Output the [x, y] coordinate of the center of the cell containing the given text.  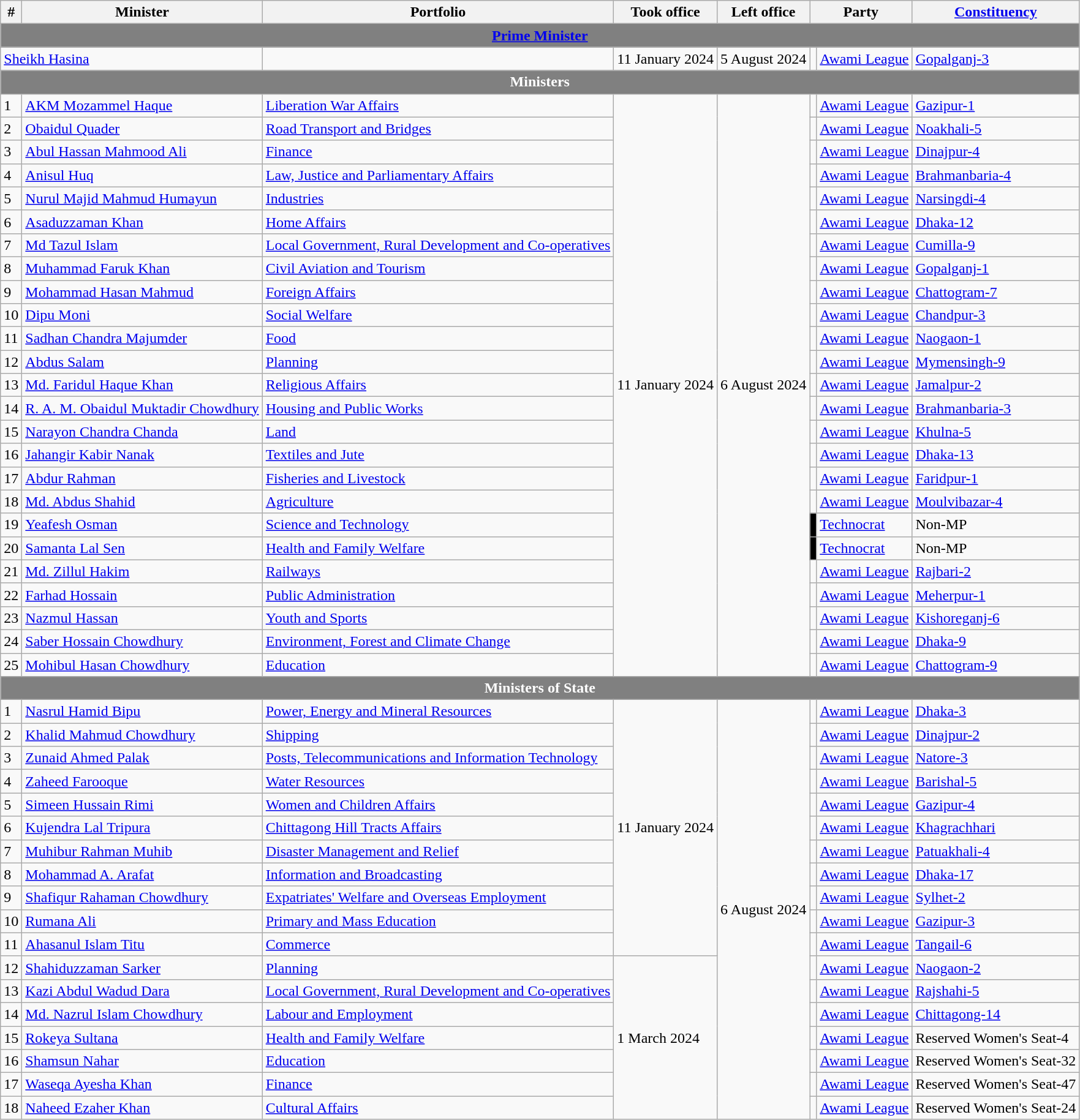
25 [11, 664]
Natore-3 [996, 758]
Public Administration [438, 595]
Dinajpur-2 [996, 735]
Dinajpur-4 [996, 152]
Chittagong-14 [996, 1014]
Muhibur Rahman Muhib [142, 851]
Mohammad A. Arafat [142, 874]
Kishoreganj-6 [996, 618]
Kujendra Lal Tripura [142, 828]
Dhaka-3 [996, 712]
Commerce [438, 944]
Liberation War Affairs [438, 105]
Agriculture [438, 502]
Ahasanul Islam Titu [142, 944]
Prime Minister [540, 36]
Portfolio [438, 12]
Md Tazul Islam [142, 245]
Gopalganj-3 [996, 59]
Shafiqur Rahaman Chowdhury [142, 898]
Rajbari-2 [996, 571]
Dhaka-9 [996, 641]
Gopalganj-1 [996, 268]
Ministers of State [540, 688]
Gazipur-4 [996, 805]
Minister [142, 12]
Information and Broadcasting [438, 874]
AKM Mozammel Haque [142, 105]
Mohammad Hasan Mahmud [142, 292]
# [11, 12]
Railways [438, 571]
Md. Faridul Haque Khan [142, 385]
Naheed Ezaher Khan [142, 1108]
Reserved Women's Seat-24 [996, 1108]
24 [11, 641]
Tangail-6 [996, 944]
Cultural Affairs [438, 1108]
Samanta Lal Sen [142, 548]
Md. Nazrul Islam Chowdhury [142, 1014]
Rumana Ali [142, 921]
Industries [438, 198]
Chattogram-7 [996, 292]
Khulna-5 [996, 432]
Labour and Employment [438, 1014]
Women and Children Affairs [438, 805]
Yeafesh Osman [142, 525]
Party [861, 12]
Chandpur-3 [996, 315]
Gazipur-3 [996, 921]
21 [11, 571]
Muhammad Faruk Khan [142, 268]
Science and Technology [438, 525]
23 [11, 618]
Abul Hassan Mahmood Ali [142, 152]
Disaster Management and Relief [438, 851]
Saber Hossain Chowdhury [142, 641]
Housing and Public Works [438, 408]
Dipu Moni [142, 315]
Took office [665, 12]
Left office [763, 12]
5 August 2024 [763, 59]
Faridpur-1 [996, 478]
Dhaka-13 [996, 455]
Road Transport and Bridges [438, 129]
Kazi Abdul Wadud Dara [142, 991]
Brahmanbaria-3 [996, 408]
22 [11, 595]
Obaidul Quader [142, 129]
Shamsun Nahar [142, 1061]
Land [438, 432]
Md. Abdus Shahid [142, 502]
Mymensingh-9 [996, 362]
Meherpur-1 [996, 595]
Simeen Hussain Rimi [142, 805]
Social Welfare [438, 315]
Foreign Affairs [438, 292]
Dhaka-17 [996, 874]
Narsingdi-4 [996, 198]
Fisheries and Livestock [438, 478]
Nazmul Hassan [142, 618]
Ministers [540, 82]
Reserved Women's Seat-4 [996, 1038]
Textiles and Jute [438, 455]
Reserved Women's Seat-47 [996, 1084]
Nasrul Hamid Bipu [142, 712]
Barishal-5 [996, 781]
Home Affairs [438, 222]
Noakhali-5 [996, 129]
Zaheed Farooque [142, 781]
Abdur Rahman [142, 478]
Constituency [996, 12]
Patuakhali-4 [996, 851]
Cumilla-9 [996, 245]
Dhaka-12 [996, 222]
Law, Justice and Parliamentary Affairs [438, 175]
Water Resources [438, 781]
1 March 2024 [665, 1037]
Shahiduzzaman Sarker [142, 968]
Khalid Mahmud Chowdhury [142, 735]
Sheikh Hasina [131, 59]
Environment, Forest and Climate Change [438, 641]
Religious Affairs [438, 385]
Primary and Mass Education [438, 921]
Youth and Sports [438, 618]
Expatriates' Welfare and Overseas Employment [438, 898]
Mohibul Hasan Chowdhury [142, 664]
Abdus Salam [142, 362]
Rajshahi-5 [996, 991]
Narayon Chandra Chanda [142, 432]
Sadhan Chandra Majumder [142, 339]
R. A. M. Obaidul Muktadir Chowdhury [142, 408]
Jamalpur-2 [996, 385]
Shipping [438, 735]
Power, Energy and Mineral Resources [438, 712]
Farhad Hossain [142, 595]
Khagrachhari [996, 828]
20 [11, 548]
Jahangir Kabir Nanak [142, 455]
Moulvibazar-4 [996, 502]
Gazipur-1 [996, 105]
19 [11, 525]
Md. Zillul Hakim [142, 571]
Chattogram-9 [996, 664]
Posts, Telecommunications and Information Technology [438, 758]
Brahmanbaria-4 [996, 175]
Naogaon-1 [996, 339]
Nurul Majid Mahmud Humayun [142, 198]
Rokeya Sultana [142, 1038]
Civil Aviation and Tourism [438, 268]
Asaduzzaman Khan [142, 222]
Zunaid Ahmed Palak [142, 758]
Reserved Women's Seat-32 [996, 1061]
Anisul Huq [142, 175]
Chittagong Hill Tracts Affairs [438, 828]
Sylhet-2 [996, 898]
Waseqa Ayesha Khan [142, 1084]
Naogaon-2 [996, 968]
Food [438, 339]
